Pinpoint the cell where the given text exists, returning its [x, y] midpoint coordinate. 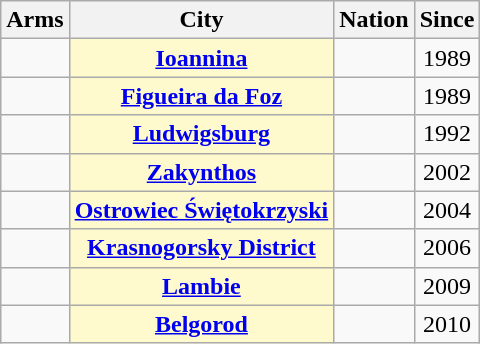
Belgorod [202, 324]
1992 [447, 134]
2010 [447, 324]
2002 [447, 172]
Zakynthos [202, 172]
Lambie [202, 286]
Nation [374, 20]
Ioannina [202, 58]
2009 [447, 286]
Figueira da Foz [202, 96]
City [202, 20]
Since [447, 20]
Arms [35, 20]
2006 [447, 248]
Krasnogorsky District [202, 248]
Ludwigsburg [202, 134]
2004 [447, 210]
Ostrowiec Świętokrzyski [202, 210]
